Return the (X, Y) coordinate for the center point of the cell that contains the specified text.  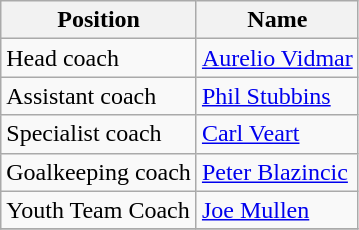
Goalkeeping coach (99, 172)
Position (99, 20)
Peter Blazincic (277, 172)
Carl Veart (277, 134)
Youth Team Coach (99, 210)
Joe Mullen (277, 210)
Phil Stubbins (277, 96)
Head coach (99, 58)
Aurelio Vidmar (277, 58)
Specialist coach (99, 134)
Name (277, 20)
Assistant coach (99, 96)
